From the cell containing the given text, extract its center point as (X, Y) coordinate. 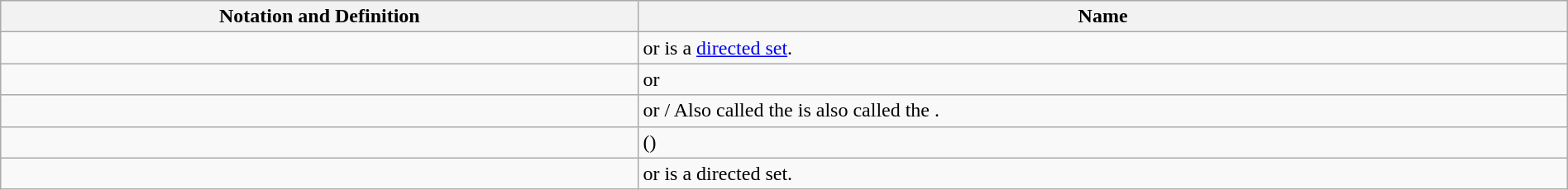
Notation and Definition (319, 17)
or / Also called the is also called the . (1103, 111)
() (1103, 142)
or (1103, 79)
Name (1103, 17)
